Detect which cell encompasses the target text, then output its [X, Y] center coordinate. 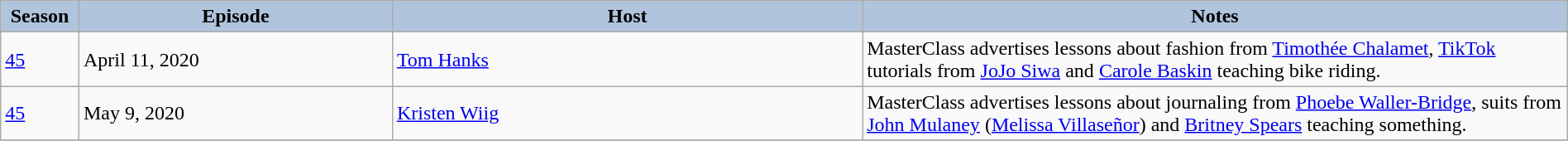
Kristen Wiig [627, 113]
May 9, 2020 [235, 113]
Tom Hanks [627, 60]
Episode [235, 17]
Host [627, 17]
Season [40, 17]
MasterClass advertises lessons about fashion from Timothée Chalamet, TikTok tutorials from JoJo Siwa and Carole Baskin teaching bike riding. [1216, 60]
April 11, 2020 [235, 60]
Notes [1216, 17]
